Return the [X, Y] coordinate for the center point of the cell that contains the specified text.  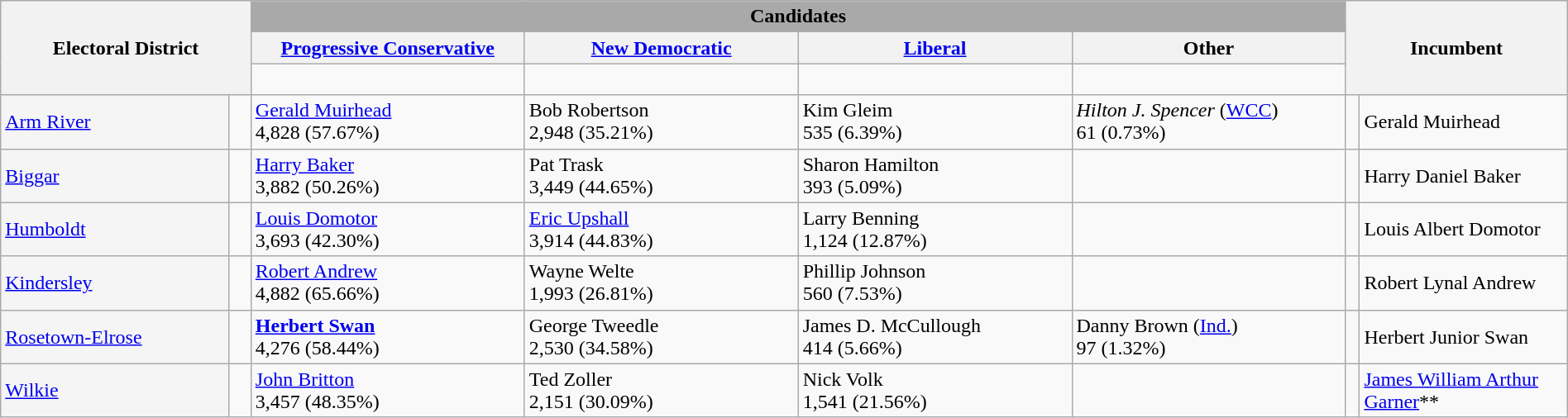
Louis Albert Domotor [1464, 230]
Larry Benning 1,124 (12.87%) [935, 230]
Humboldt [115, 230]
Gerald Muirhead [1464, 122]
Bob Robertson 2,948 (35.21%) [662, 122]
Wilkie [115, 390]
Wayne Welte 1,993 (26.81%) [662, 283]
Liberal [935, 48]
George Tweedle 2,530 (34.58%) [662, 337]
Harry Baker 3,882 (50.26%) [387, 175]
John Britton 3,457 (48.35%) [387, 390]
Louis Domotor 3,693 (42.30%) [387, 230]
James William Arthur Garner** [1464, 390]
Gerald Muirhead 4,828 (57.67%) [387, 122]
Pat Trask 3,449 (44.65%) [662, 175]
Ted Zoller 2,151 (30.09%) [662, 390]
Danny Brown (Ind.) 97 (1.32%) [1209, 337]
Kim Gleim 535 (6.39%) [935, 122]
Robert Andrew 4,882 (65.66%) [387, 283]
Electoral District [126, 48]
Biggar [115, 175]
Incumbent [1456, 48]
Hilton J. Spencer (WCC)61 (0.73%) [1209, 122]
Kindersley [115, 283]
Nick Volk 1,541 (21.56%) [935, 390]
Rosetown-Elrose [115, 337]
James D. McCullough 414 (5.66%) [935, 337]
Other [1209, 48]
Phillip Johnson 560 (7.53%) [935, 283]
Herbert Junior Swan [1464, 337]
Sharon Hamilton 393 (5.09%) [935, 175]
Progressive Conservative [387, 48]
New Democratic [662, 48]
Robert Lynal Andrew [1464, 283]
Candidates [797, 17]
Harry Daniel Baker [1464, 175]
Arm River [115, 122]
Herbert Swan 4,276 (58.44%) [387, 337]
Eric Upshall 3,914 (44.83%) [662, 230]
